Pinpoint the cell where the given text exists, returning its [X, Y] midpoint coordinate. 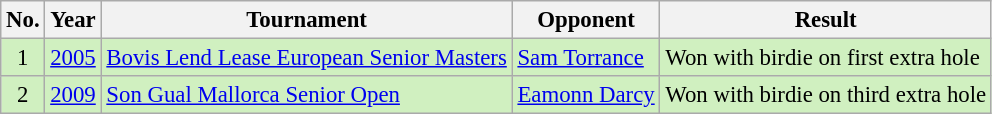
Son Gual Mallorca Senior Open [306, 95]
2005 [73, 58]
Tournament [306, 20]
No. [23, 20]
Bovis Lend Lease European Senior Masters [306, 58]
Year [73, 20]
2009 [73, 95]
Sam Torrance [586, 58]
Result [826, 20]
2 [23, 95]
Won with birdie on third extra hole [826, 95]
Eamonn Darcy [586, 95]
Opponent [586, 20]
1 [23, 58]
Won with birdie on first extra hole [826, 58]
